Detect which cell encompasses the target text, then output its [X, Y] center coordinate. 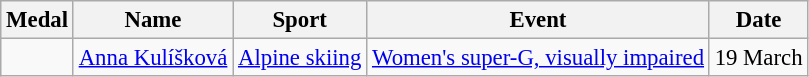
Date [758, 20]
19 March [758, 58]
Sport [300, 20]
Anna Kulíšková [152, 58]
Alpine skiing [300, 58]
Name [152, 20]
Women's super-G, visually impaired [538, 58]
Event [538, 20]
Medal [38, 20]
